For the text-containing cell, return its midpoint in (x, y) coordinate format. 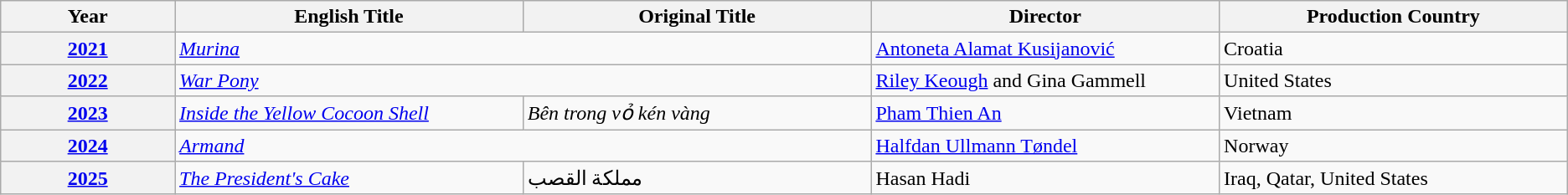
Riley Keough and Gina Gammell (1045, 80)
2024 (88, 145)
Murina (523, 49)
Halfdan Ullmann Tøndel (1045, 145)
Iraq, Qatar, United States (1394, 178)
English Title (349, 17)
Armand (523, 145)
2023 (88, 113)
Antoneta Alamat Kusijanović (1045, 49)
War Pony (523, 80)
Hasan Hadi (1045, 178)
Director (1045, 17)
Vietnam (1394, 113)
2021 (88, 49)
2022 (88, 80)
Year (88, 17)
Pham Thien An (1045, 113)
United States (1394, 80)
The President's Cake (349, 178)
Inside the Yellow Cocoon Shell (349, 113)
Bên trong vỏ kén vàng (697, 113)
Original Title (697, 17)
2025 (88, 178)
مملكة القصب (697, 178)
Croatia (1394, 49)
Norway (1394, 145)
Production Country (1394, 17)
